Capture the cell that displays the provided text and extract its [X, Y] central coordinate. 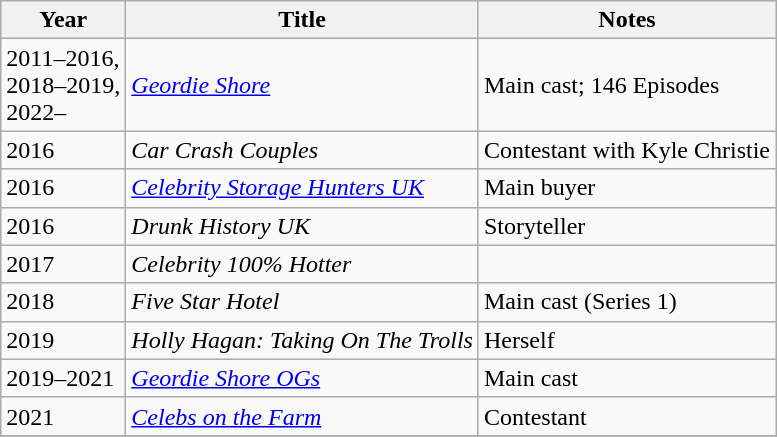
Contestant with Kyle Christie [626, 150]
Storyteller [626, 226]
Celebrity 100% Hotter [302, 264]
Car Crash Couples [302, 150]
Herself [626, 340]
Title [302, 20]
Celebs on the Farm [302, 416]
Geordie Shore [302, 85]
2017 [64, 264]
2019 [64, 340]
Drunk History UK [302, 226]
2011–2016, 2018–2019, 2022– [64, 85]
2019–2021 [64, 378]
Geordie Shore OGs [302, 378]
Five Star Hotel [302, 302]
Holly Hagan: Taking On The Trolls [302, 340]
Year [64, 20]
Main cast; 146 Episodes [626, 85]
2021 [64, 416]
Main cast [626, 378]
2018 [64, 302]
Contestant [626, 416]
Main buyer [626, 188]
Main cast (Series 1) [626, 302]
Celebrity Storage Hunters UK [302, 188]
Notes [626, 20]
